Identify which cell holds the provided text, then report its [X, Y] central coordinate. 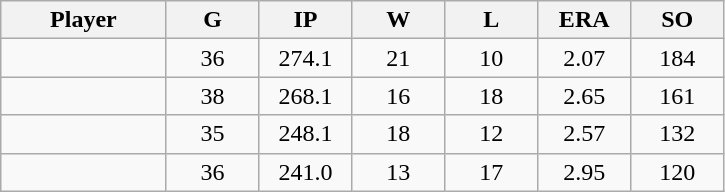
2.65 [584, 96]
132 [678, 134]
268.1 [306, 96]
35 [212, 134]
120 [678, 172]
12 [492, 134]
184 [678, 58]
274.1 [306, 58]
10 [492, 58]
L [492, 20]
241.0 [306, 172]
G [212, 20]
13 [398, 172]
Player [84, 20]
161 [678, 96]
2.07 [584, 58]
IP [306, 20]
16 [398, 96]
2.95 [584, 172]
SO [678, 20]
2.57 [584, 134]
248.1 [306, 134]
ERA [584, 20]
17 [492, 172]
38 [212, 96]
W [398, 20]
21 [398, 58]
